Return the (X, Y) coordinate for the center point of the cell that contains the specified text.  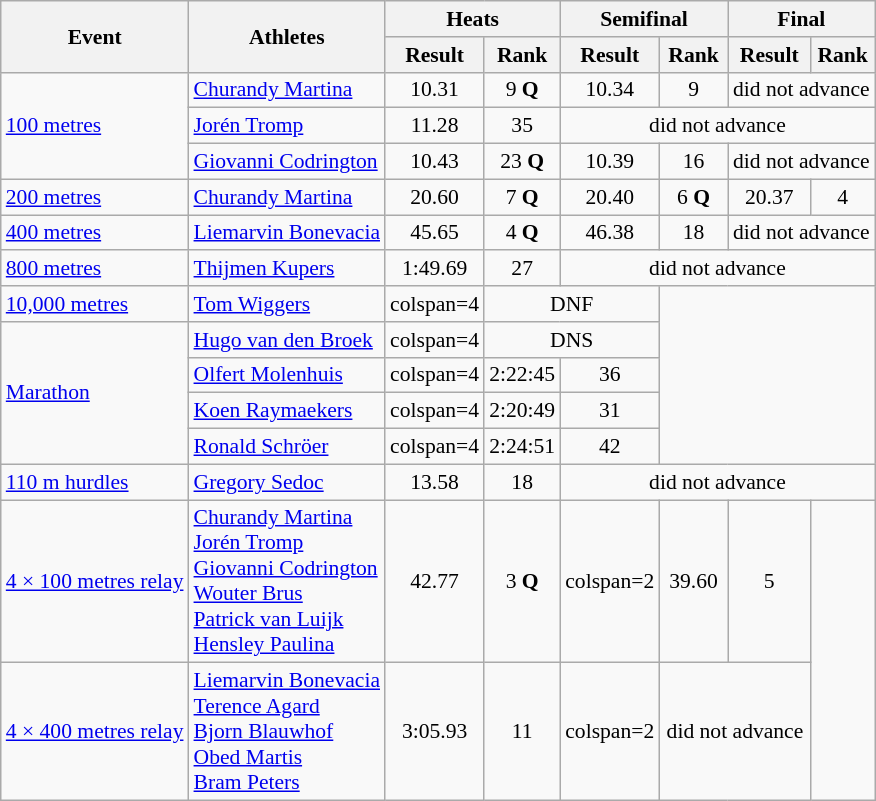
2:22:45 (522, 375)
800 metres (95, 269)
400 metres (95, 233)
3:05.93 (434, 732)
13.58 (434, 482)
27 (522, 269)
Final (802, 19)
3 Q (522, 582)
2:24:51 (522, 447)
Koen Raymaekers (288, 411)
110 m hurdles (95, 482)
Jorén Tromp (288, 126)
20.37 (770, 197)
4 × 100 metres relay (95, 582)
Olfert Molenhuis (288, 375)
Semifinal (644, 19)
Tom Wiggers (288, 304)
11 (522, 732)
42 (610, 447)
Heats (472, 19)
Gregory Sedoc (288, 482)
100 metres (95, 126)
2:20:49 (522, 411)
Liemarvin Bonevacia (288, 233)
35 (522, 126)
10.43 (434, 162)
23 Q (522, 162)
Churandy MartinaJorén TrompGiovanni CodringtonWouter BrusPatrick van LuijkHensley Paulina (288, 582)
46.38 (610, 233)
6 Q (694, 197)
9 (694, 90)
16 (694, 162)
39.60 (694, 582)
Ronald Schröer (288, 447)
4 Q (522, 233)
11.28 (434, 126)
1:49.69 (434, 269)
Thijmen Kupers (288, 269)
Event (95, 36)
DNS (572, 340)
10.34 (610, 90)
9 Q (522, 90)
10,000 metres (95, 304)
36 (610, 375)
42.77 (434, 582)
Marathon (95, 393)
20.40 (610, 197)
Giovanni Codrington (288, 162)
5 (770, 582)
45.65 (434, 233)
20.60 (434, 197)
4 (843, 197)
DNF (572, 304)
Hugo van den Broek (288, 340)
10.31 (434, 90)
Liemarvin BonevaciaTerence AgardBjorn BlauwhofObed MartisBram Peters (288, 732)
4 × 400 metres relay (95, 732)
200 metres (95, 197)
31 (610, 411)
10.39 (610, 162)
Athletes (288, 36)
7 Q (522, 197)
